Scan for the cell matching the given text and deliver its [X, Y] coordinate at center. 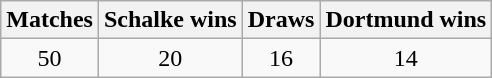
14 [406, 58]
20 [170, 58]
16 [281, 58]
50 [50, 58]
Schalke wins [170, 20]
Draws [281, 20]
Matches [50, 20]
Dortmund wins [406, 20]
